Search for the cell housing the specified text and yield its [X, Y] center coordinate. 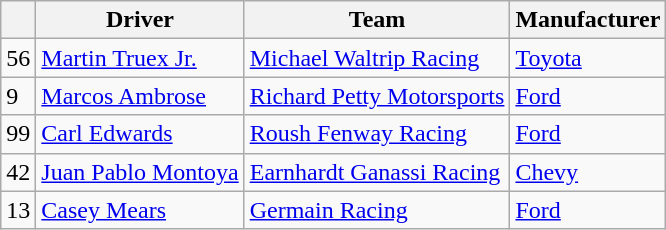
Germain Racing [377, 210]
Marcos Ambrose [140, 96]
Juan Pablo Montoya [140, 172]
56 [18, 58]
Michael Waltrip Racing [377, 58]
42 [18, 172]
Team [377, 20]
Manufacturer [588, 20]
Carl Edwards [140, 134]
Toyota [588, 58]
Martin Truex Jr. [140, 58]
Casey Mears [140, 210]
9 [18, 96]
Driver [140, 20]
99 [18, 134]
Earnhardt Ganassi Racing [377, 172]
13 [18, 210]
Richard Petty Motorsports [377, 96]
Roush Fenway Racing [377, 134]
Chevy [588, 172]
